Return (x, y) of the center of cell containing provided text 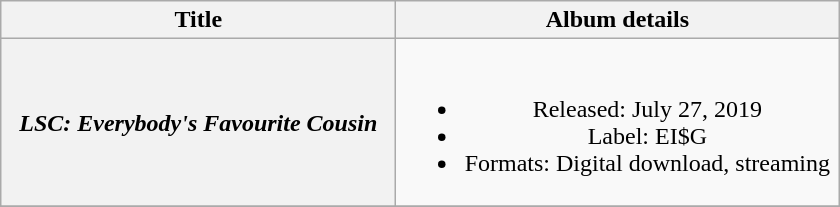
Album details (618, 20)
Title (198, 20)
Released: July 27, 2019Label: EI$GFormats: Digital download, streaming (618, 122)
LSC: Everybody's Favourite Cousin (198, 122)
